Determine the [X, Y] coordinate at the center of the cell enclosing the given text.  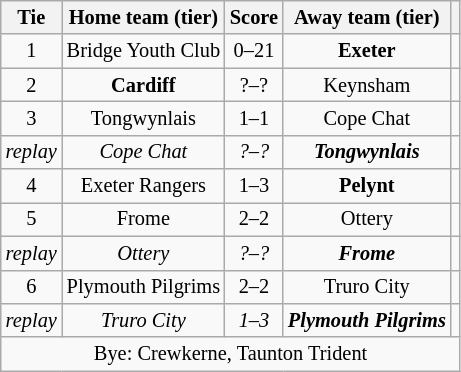
Tie [32, 17]
5 [32, 219]
Away team (tier) [367, 17]
1 [32, 51]
Cardiff [144, 85]
0–21 [254, 51]
Home team (tier) [144, 17]
4 [32, 186]
Pelynt [367, 186]
Keynsham [367, 85]
3 [32, 118]
1–1 [254, 118]
Bridge Youth Club [144, 51]
6 [32, 287]
Bye: Crewkerne, Taunton Trident [231, 354]
2 [32, 85]
Exeter Rangers [144, 186]
Exeter [367, 51]
Score [254, 17]
